Pinpoint the cell where the given text exists, returning its [x, y] midpoint coordinate. 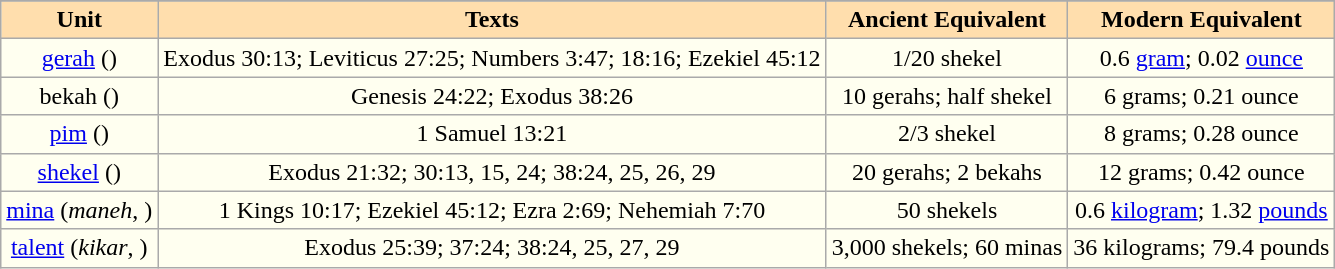
Texts [492, 20]
10 gerahs; half shekel [947, 96]
pim () [80, 134]
50 shekels [947, 210]
Ancient Equivalent [947, 20]
shekel () [80, 172]
Unit [80, 20]
Exodus 25:39; 37:24; 38:24, 25, 27, 29 [492, 248]
mina (maneh, ) [80, 210]
6 grams; 0.21 ounce [1202, 96]
0.6 kilogram; 1.32 pounds [1202, 210]
12 grams; 0.42 ounce [1202, 172]
20 gerahs; 2 bekahs [947, 172]
Modern Equivalent [1202, 20]
0.6 gram; 0.02 ounce [1202, 58]
3,000 shekels; 60 minas [947, 248]
Exodus 30:13; Leviticus 27:25; Numbers 3:47; 18:16; Ezekiel 45:12 [492, 58]
1 Kings 10:17; Ezekiel 45:12; Ezra 2:69; Nehemiah 7:70 [492, 210]
8 grams; 0.28 ounce [1202, 134]
gerah () [80, 58]
1/20 shekel [947, 58]
36 kilograms; 79.4 pounds [1202, 248]
talent (kikar, ) [80, 248]
2/3 shekel [947, 134]
Exodus 21:32; 30:13, 15, 24; 38:24, 25, 26, 29 [492, 172]
1 Samuel 13:21 [492, 134]
bekah () [80, 96]
Genesis 24:22; Exodus 38:26 [492, 96]
